Locate the cell with the specified text and output its [X, Y] center coordinate. 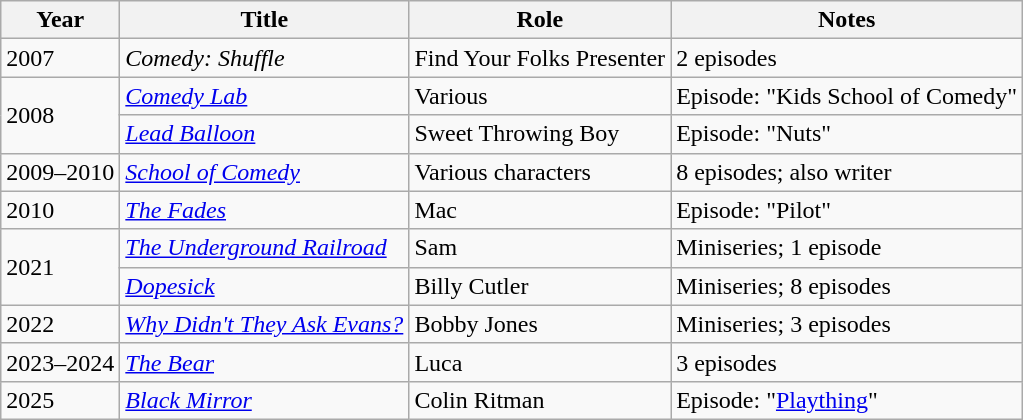
Miniseries; 1 episode [847, 248]
Black Mirror [264, 400]
Bobby Jones [540, 324]
2008 [60, 115]
2021 [60, 267]
Title [264, 20]
Sam [540, 248]
2022 [60, 324]
2 episodes [847, 58]
Comedy: Shuffle [264, 58]
Lead Balloon [264, 134]
Miniseries; 8 episodes [847, 286]
2010 [60, 210]
Various characters [540, 172]
8 episodes; also writer [847, 172]
2025 [60, 400]
Find Your Folks Presenter [540, 58]
Sweet Throwing Boy [540, 134]
Role [540, 20]
3 episodes [847, 362]
Notes [847, 20]
School of Comedy [264, 172]
Episode: "Pilot" [847, 210]
2009–2010 [60, 172]
Mac [540, 210]
The Underground Railroad [264, 248]
Comedy Lab [264, 96]
Why Didn't They Ask Evans? [264, 324]
The Bear [264, 362]
Luca [540, 362]
2007 [60, 58]
Episode: "Plaything" [847, 400]
The Fades [264, 210]
Episode: "Nuts" [847, 134]
Miniseries; 3 episodes [847, 324]
2023–2024 [60, 362]
Dopesick [264, 286]
Colin Ritman [540, 400]
Episode: "Kids School of Comedy" [847, 96]
Billy Cutler [540, 286]
Year [60, 20]
Various [540, 96]
